Scan for the cell matching the given text and deliver its [X, Y] coordinate at center. 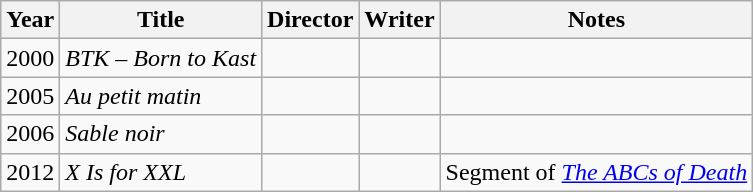
2005 [30, 96]
Notes [596, 20]
Segment of The ABCs of Death [596, 172]
Au petit matin [161, 96]
BTK – Born to Kast [161, 58]
Title [161, 20]
X Is for XXL [161, 172]
2006 [30, 134]
2012 [30, 172]
Sable noir [161, 134]
Year [30, 20]
Director [310, 20]
2000 [30, 58]
Writer [400, 20]
